Determine the [X, Y] coordinate at the center of the cell enclosing the given text.  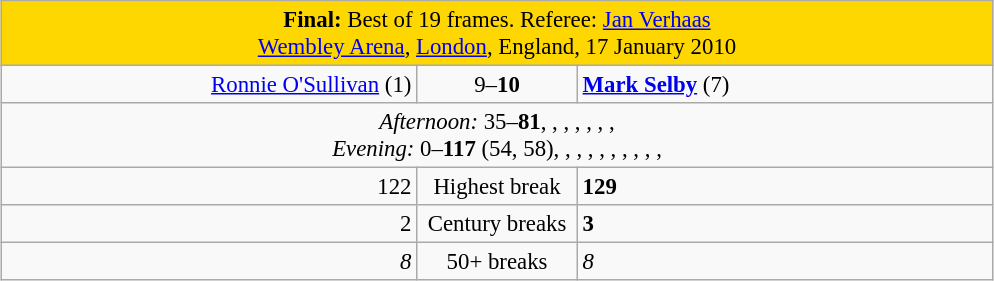
Ronnie O'Sullivan (1) [209, 85]
122 [209, 187]
50+ breaks [498, 262]
Century breaks [498, 224]
2 [209, 224]
129 [785, 187]
3 [785, 224]
Afternoon: 35–81, , , , , , , Evening: 0–117 (54, 58), , , , , , , , , , [497, 136]
Final: Best of 19 frames. Referee: Jan VerhaasWembley Arena, London, England, 17 January 2010 [497, 34]
Highest break [498, 187]
9–10 [498, 85]
Mark Selby (7) [785, 85]
